For the text-containing cell, return its midpoint in [X, Y] coordinate format. 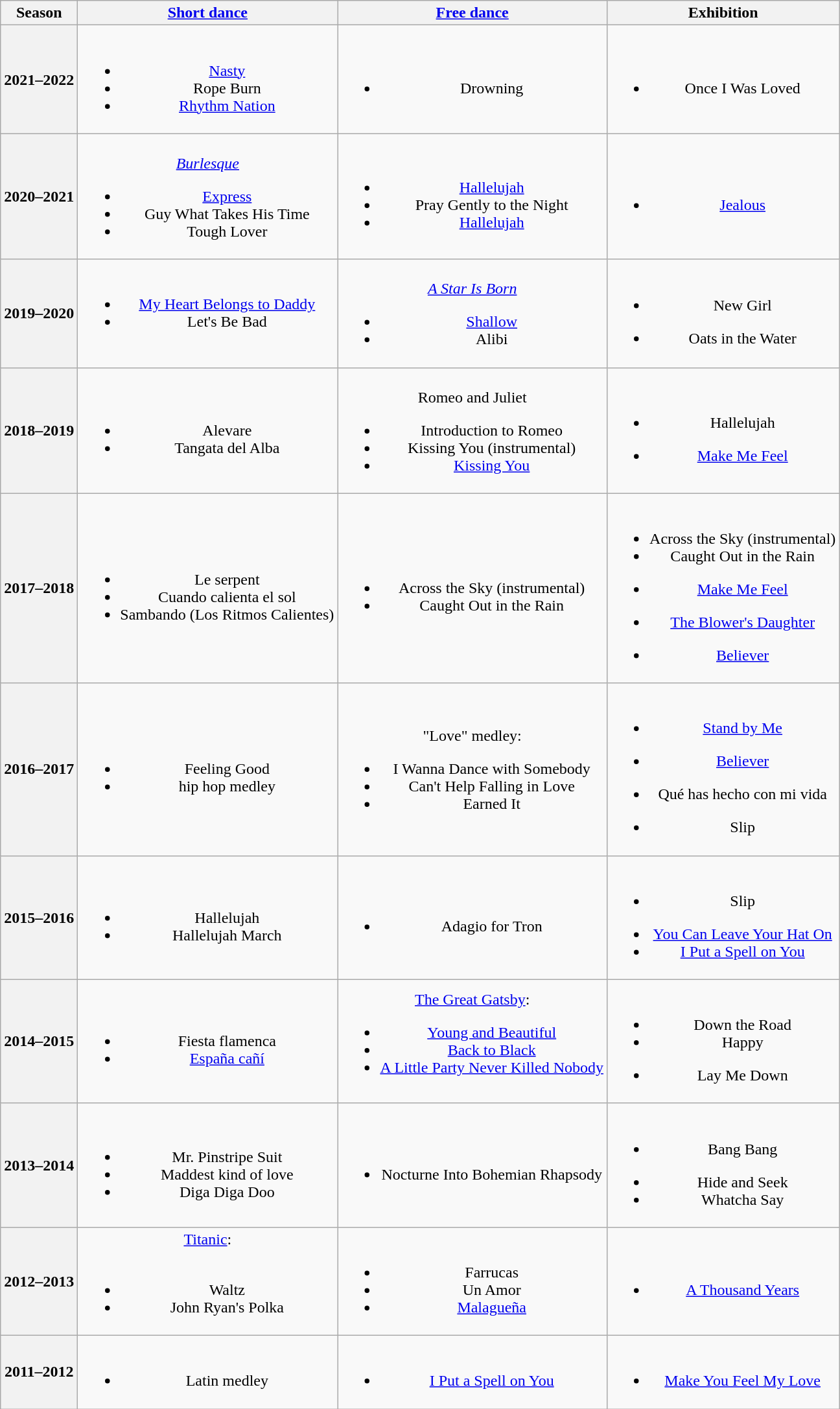
Season [39, 13]
Romeo and JulietIntroduction to Romeo Kissing You (instrumental) Kissing You [472, 430]
2016–2017 [39, 769]
FarrucasUn AmorMalagueña [472, 1281]
Across the Sky (instrumental) Caught Out in the Rain Make Me Feel The Blower's DaughterBeliever [723, 588]
Drowning [472, 79]
2020–2021 [39, 196]
2011–2012 [39, 1371]
2014–2015 [39, 1041]
Bang BangHide and SeekWhatcha Say [723, 1165]
Nasty Rope Burn Rhythm Nation [207, 79]
SlipYou Can Leave Your Hat OnI Put a Spell on You [723, 918]
BurlesqueExpressGuy What Takes His TimeTough Lover [207, 196]
Titanic:WaltzJohn Ryan's Polka [207, 1281]
2017–2018 [39, 588]
2018–2019 [39, 430]
Free dance [472, 13]
Adagio for Tron [472, 918]
Hallelujah Hallelujah March [207, 918]
Make You Feel My Love [723, 1371]
The Great Gatsby:Young and BeautifulBack to BlackA Little Party Never Killed Nobody [472, 1041]
A Thousand Years [723, 1281]
My Heart Belongs to Daddy Let's Be Bad [207, 314]
I Put a Spell on You [472, 1371]
Latin medley [207, 1371]
Once I Was Loved [723, 79]
2015–2016 [39, 918]
Across the Sky (instrumental)Caught Out in the Rain [472, 588]
Mr. Pinstripe SuitMaddest kind of loveDiga Diga Doo [207, 1165]
A Star Is BornShallow Alibi [472, 314]
Stand by MeBelieverQué has hecho con mi vidaSlip [723, 769]
Fiesta flamenca España cañí [207, 1041]
Nocturne Into Bohemian Rhapsody [472, 1165]
"Love" medley:I Wanna Dance with SomebodyCan't Help Falling in LoveEarned It [472, 769]
2019–2020 [39, 314]
Jealous [723, 196]
Short dance [207, 13]
Feeling Good hip hop medley [207, 769]
HallelujahMake Me Feel [723, 430]
2021–2022 [39, 79]
New Girl Oats in the Water [723, 314]
Down the RoadHappyLay Me Down [723, 1041]
2013–2014 [39, 1165]
Hallelujah Pray Gently to the Night Hallelujah [472, 196]
2012–2013 [39, 1281]
Le serpent Cuando calienta el sol Sambando (Los Ritmos Calientes) [207, 588]
Exhibition [723, 13]
Alevare Tangata del Alba [207, 430]
